Extract the (X, Y) coordinate from the center of the cell holding the provided text.  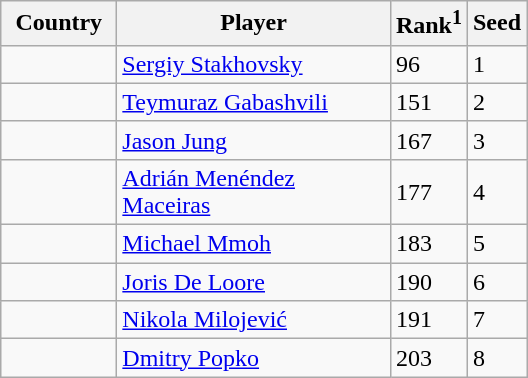
Teymuraz Gabashvili (254, 102)
Rank1 (428, 24)
6 (496, 282)
4 (496, 192)
Country (59, 24)
183 (428, 244)
Seed (496, 24)
1 (496, 64)
Joris De Loore (254, 282)
96 (428, 64)
Sergiy Stakhovsky (254, 64)
7 (496, 320)
5 (496, 244)
8 (496, 358)
Michael Mmoh (254, 244)
177 (428, 192)
190 (428, 282)
Player (254, 24)
151 (428, 102)
Adrián Menéndez Maceiras (254, 192)
2 (496, 102)
Dmitry Popko (254, 358)
Jason Jung (254, 140)
203 (428, 358)
191 (428, 320)
167 (428, 140)
Nikola Milojević (254, 320)
3 (496, 140)
